Output the [x, y] coordinate of the center of the cell containing the given text.  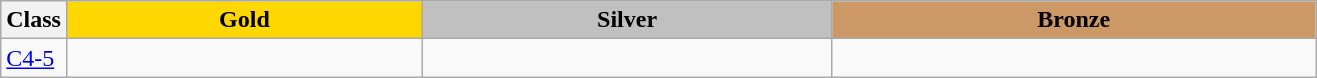
Silver [626, 20]
Bronze [1074, 20]
Gold [244, 20]
Class [34, 20]
C4-5 [34, 58]
